Detect which cell encompasses the target text, then output its (X, Y) center coordinate. 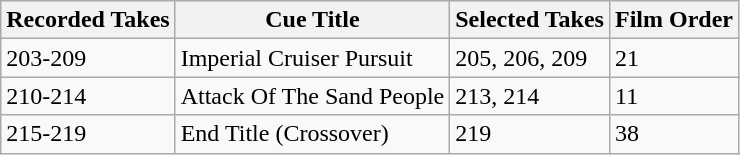
205, 206, 209 (530, 58)
213, 214 (530, 96)
38 (674, 134)
210-214 (88, 96)
Cue Title (312, 20)
215-219 (88, 134)
11 (674, 96)
Attack Of The Sand People (312, 96)
End Title (Crossover) (312, 134)
219 (530, 134)
203-209 (88, 58)
Recorded Takes (88, 20)
Selected Takes (530, 20)
21 (674, 58)
Imperial Cruiser Pursuit (312, 58)
Film Order (674, 20)
